For the text-containing cell, return its midpoint in (x, y) coordinate format. 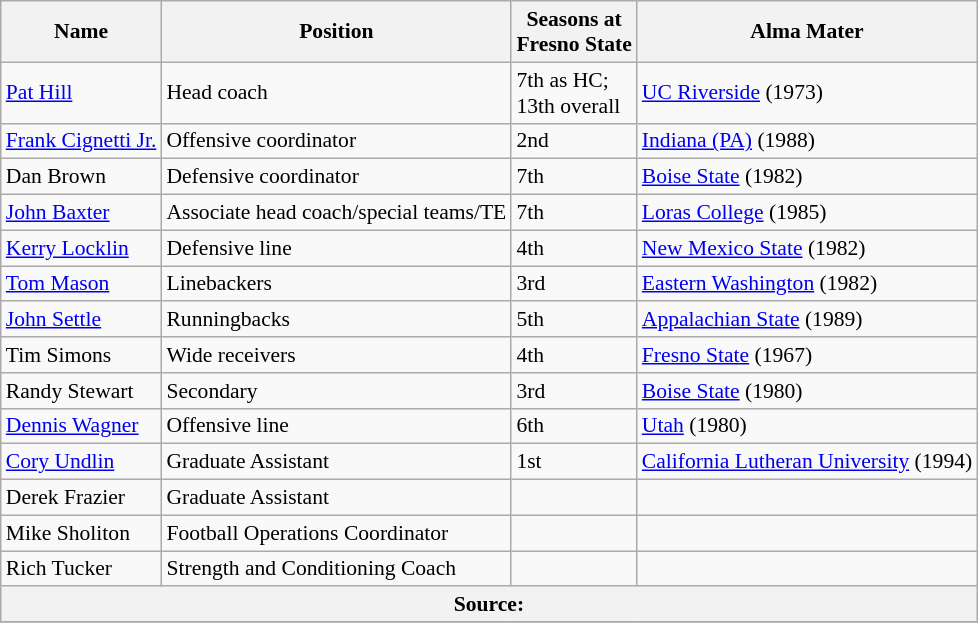
Offensive coordinator (336, 141)
Associate head coach/special teams/TE (336, 213)
New Mexico State (1982) (807, 248)
John Settle (82, 320)
Runningbacks (336, 320)
Pat Hill (82, 92)
Boise State (1980) (807, 391)
Mike Sholiton (82, 533)
Offensive line (336, 426)
Dan Brown (82, 177)
Frank Cignetti Jr. (82, 141)
Linebackers (336, 284)
Football Operations Coordinator (336, 533)
Kerry Locklin (82, 248)
Wide receivers (336, 355)
5th (574, 320)
California Lutheran University (1994) (807, 462)
Fresno State (1967) (807, 355)
Source: (489, 605)
Utah (1980) (807, 426)
John Baxter (82, 213)
Randy Stewart (82, 391)
Name (82, 32)
UC Riverside (1973) (807, 92)
Defensive line (336, 248)
Tim Simons (82, 355)
Rich Tucker (82, 569)
Dennis Wagner (82, 426)
Alma Mater (807, 32)
1st (574, 462)
Position (336, 32)
Loras College (1985) (807, 213)
Indiana (PA) (1988) (807, 141)
6th (574, 426)
Cory Undlin (82, 462)
7th as HC;13th overall (574, 92)
Secondary (336, 391)
Appalachian State (1989) (807, 320)
Defensive coordinator (336, 177)
Tom Mason (82, 284)
Eastern Washington (1982) (807, 284)
2nd (574, 141)
Strength and Conditioning Coach (336, 569)
Boise State (1982) (807, 177)
Seasons atFresno State (574, 32)
Head coach (336, 92)
Derek Frazier (82, 498)
